Determine the [x, y] coordinate at the center of the cell enclosing the given text.  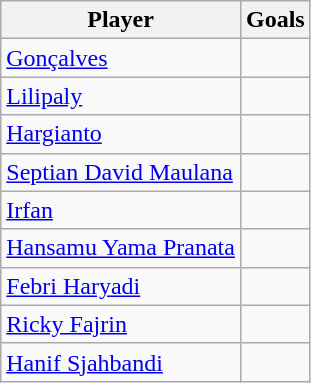
Ricky Fajrin [121, 324]
Septian David Maulana [121, 172]
Febri Haryadi [121, 286]
Hargianto [121, 134]
Player [121, 20]
Hansamu Yama Pranata [121, 248]
Lilipaly [121, 96]
Irfan [121, 210]
Gonçalves [121, 58]
Goals [275, 20]
Hanif Sjahbandi [121, 362]
